Detect which cell encompasses the target text, then output its (X, Y) center coordinate. 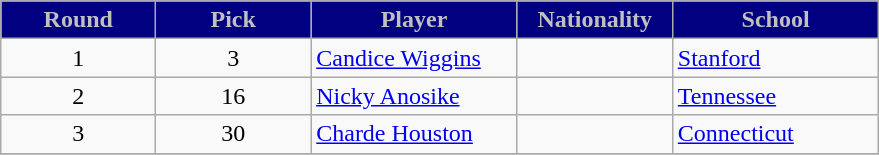
Stanford (776, 58)
2 (78, 96)
16 (234, 96)
Tennessee (776, 96)
Player (414, 20)
30 (234, 134)
Candice Wiggins (414, 58)
School (776, 20)
1 (78, 58)
Nationality (594, 20)
Connecticut (776, 134)
Round (78, 20)
Charde Houston (414, 134)
Pick (234, 20)
Nicky Anosike (414, 96)
